Detect which cell encompasses the target text, then output its (X, Y) center coordinate. 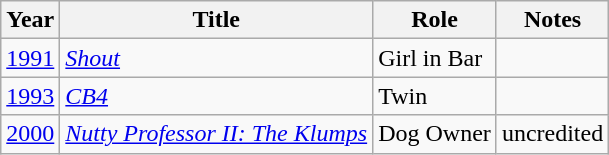
Shout (216, 58)
1991 (30, 58)
Twin (435, 96)
Girl in Bar (435, 58)
Notes (552, 20)
2000 (30, 134)
Dog Owner (435, 134)
CB4 (216, 96)
Year (30, 20)
Title (216, 20)
Role (435, 20)
1993 (30, 96)
Nutty Professor II: The Klumps (216, 134)
uncredited (552, 134)
